Scan for the cell matching the given text and deliver its [X, Y] coordinate at center. 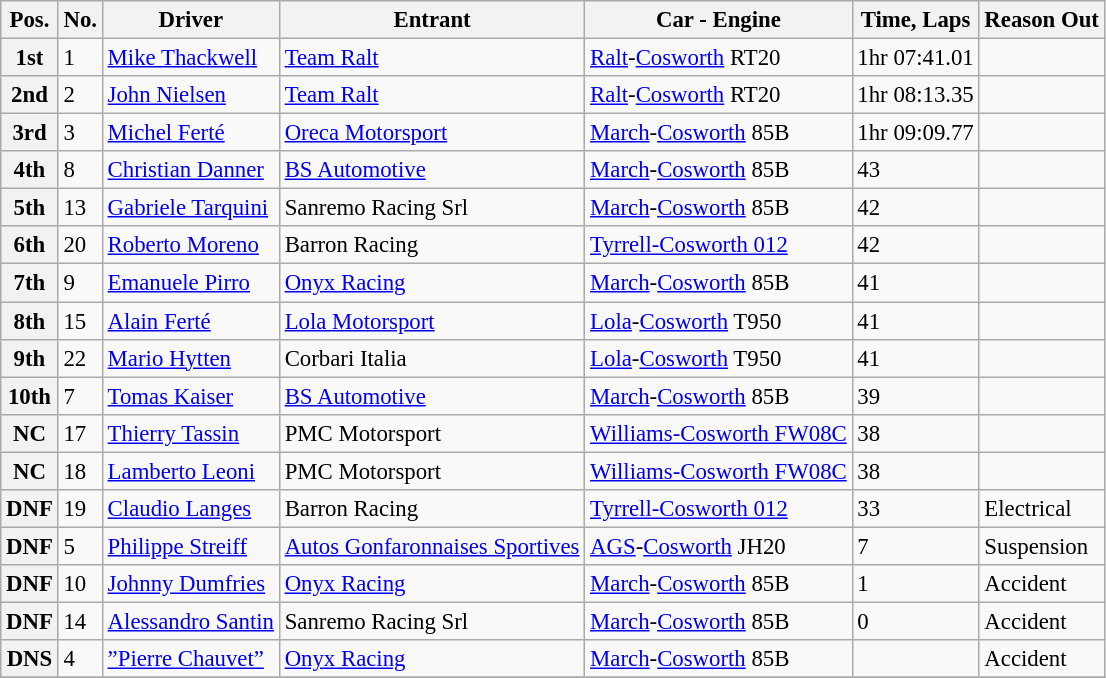
Time, Laps [916, 20]
Johnny Dumfries [190, 584]
”Pierre Chauvet” [190, 659]
Emanuele Pirro [190, 283]
19 [80, 509]
Corbari Italia [432, 358]
3 [80, 133]
7th [30, 283]
22 [80, 358]
33 [916, 509]
6th [30, 245]
Oreca Motorsport [432, 133]
1st [30, 58]
3rd [30, 133]
Philippe Streiff [190, 546]
2 [80, 95]
1hr 07:41.01 [916, 58]
Michel Ferté [190, 133]
Autos Gonfaronnaises Sportives [432, 546]
Lamberto Leoni [190, 471]
4th [30, 170]
2nd [30, 95]
Car - Engine [718, 20]
8 [80, 170]
Electrical [1042, 509]
8th [30, 321]
10 [80, 584]
Roberto Moreno [190, 245]
DNS [30, 659]
Gabriele Tarquini [190, 208]
5 [80, 546]
Lola Motorsport [432, 321]
0 [916, 621]
Claudio Langes [190, 509]
43 [916, 170]
5th [30, 208]
AGS-Cosworth JH20 [718, 546]
Entrant [432, 20]
1hr 09:09.77 [916, 133]
9th [30, 358]
10th [30, 396]
Alain Ferté [190, 321]
18 [80, 471]
9 [80, 283]
39 [916, 396]
Alessandro Santin [190, 621]
1hr 08:13.35 [916, 95]
Suspension [1042, 546]
Pos. [30, 20]
Thierry Tassin [190, 433]
Christian Danner [190, 170]
4 [80, 659]
Driver [190, 20]
14 [80, 621]
Mike Thackwell [190, 58]
13 [80, 208]
Reason Out [1042, 20]
No. [80, 20]
17 [80, 433]
20 [80, 245]
15 [80, 321]
Tomas Kaiser [190, 396]
John Nielsen [190, 95]
Mario Hytten [190, 358]
